Output the (x, y) coordinate of the center of the cell containing the given text.  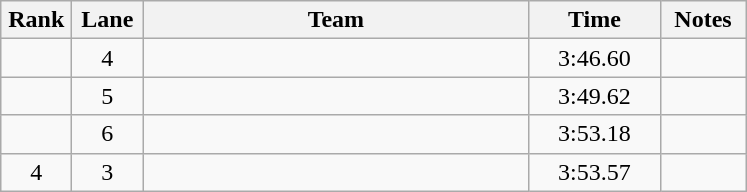
3 (108, 172)
Lane (108, 20)
5 (108, 96)
Team (336, 20)
Time (594, 20)
3:53.18 (594, 134)
3:49.62 (594, 96)
6 (108, 134)
3:46.60 (594, 58)
Rank (36, 20)
3:53.57 (594, 172)
Notes (703, 20)
